Search for the cell housing the specified text and yield its [X, Y] center coordinate. 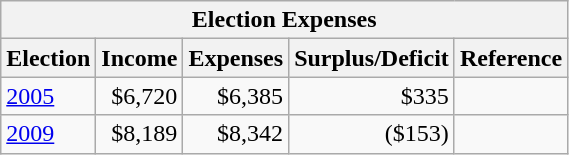
Election [48, 58]
2005 [48, 96]
2009 [48, 134]
Surplus/Deficit [372, 58]
$335 [372, 96]
Income [140, 58]
$8,189 [140, 134]
($153) [372, 134]
$6,385 [236, 96]
Expenses [236, 58]
Election Expenses [284, 20]
$6,720 [140, 96]
Reference [510, 58]
$8,342 [236, 134]
